Capture the cell that displays the provided text and extract its (X, Y) central coordinate. 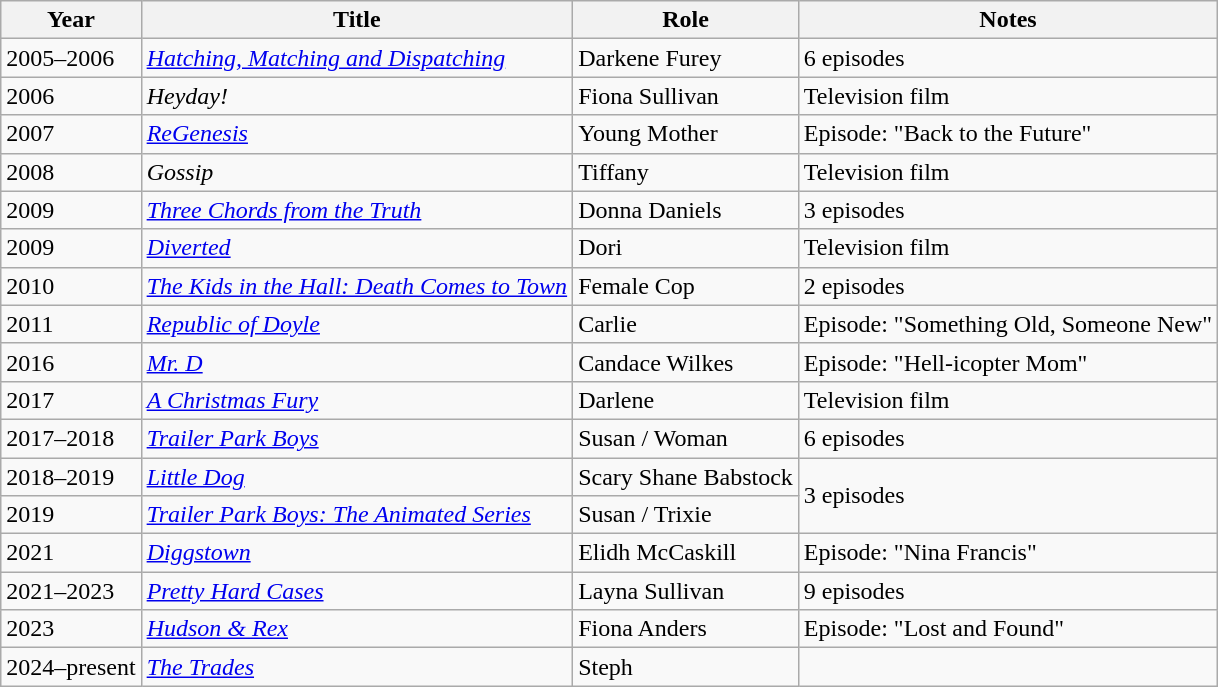
2019 (71, 515)
A Christmas Fury (357, 400)
Susan / Woman (686, 438)
2021–2023 (71, 591)
Hudson & Rex (357, 629)
Trailer Park Boys (357, 438)
Steph (686, 667)
Tiffany (686, 172)
Little Dog (357, 477)
Trailer Park Boys: The Animated Series (357, 515)
Candace Wilkes (686, 362)
Notes (1008, 20)
Hatching, Matching and Dispatching (357, 58)
Gossip (357, 172)
2011 (71, 324)
2017 (71, 400)
Fiona Anders (686, 629)
2021 (71, 553)
Carlie (686, 324)
2010 (71, 286)
Year (71, 20)
Title (357, 20)
Scary Shane Babstock (686, 477)
The Trades (357, 667)
Darlene (686, 400)
Elidh McCaskill (686, 553)
Episode: "Hell-icopter Mom" (1008, 362)
Diggstown (357, 553)
2006 (71, 96)
Episode: "Nina Francis" (1008, 553)
Mr. D (357, 362)
Pretty Hard Cases (357, 591)
Female Cop (686, 286)
Fiona Sullivan (686, 96)
Three Chords from the Truth (357, 210)
Donna Daniels (686, 210)
2018–2019 (71, 477)
2024–present (71, 667)
2016 (71, 362)
Susan / Trixie (686, 515)
Episode: "Back to the Future" (1008, 134)
The Kids in the Hall: Death Comes to Town (357, 286)
9 episodes (1008, 591)
Heyday! (357, 96)
2008 (71, 172)
Diverted (357, 248)
2023 (71, 629)
Republic of Doyle (357, 324)
Role (686, 20)
2 episodes (1008, 286)
Episode: "Lost and Found" (1008, 629)
Young Mother (686, 134)
Dori (686, 248)
2007 (71, 134)
Episode: "Something Old, Someone New" (1008, 324)
2017–2018 (71, 438)
ReGenesis (357, 134)
2005–2006 (71, 58)
Layna Sullivan (686, 591)
Darkene Furey (686, 58)
